Detect which cell encompasses the target text, then output its [X, Y] center coordinate. 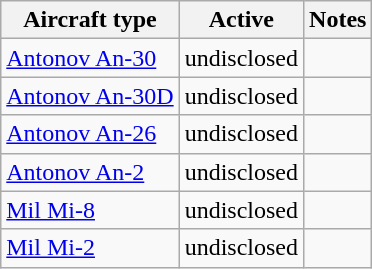
Antonov An-30D [90, 96]
Notes [338, 20]
Antonov An-30 [90, 58]
Aircraft type [90, 20]
Antonov An-26 [90, 134]
Mil Mi-8 [90, 210]
Mil Mi-2 [90, 248]
Antonov An-2 [90, 172]
Active [241, 20]
